Determine the (X, Y) coordinate at the center of the cell enclosing the given text.  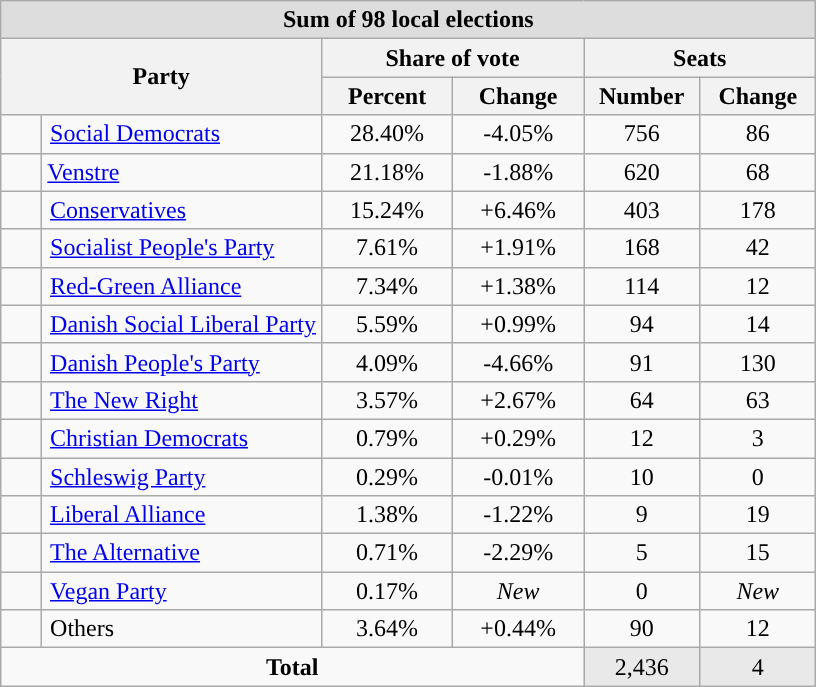
Others (182, 629)
64 (642, 400)
Party (162, 77)
-1.88% (518, 172)
Danish Social Liberal Party (182, 324)
5.59% (388, 324)
Christian Democrats (182, 438)
Total (292, 667)
Schleswig Party (182, 477)
114 (642, 286)
-2.29% (518, 553)
The New Right (182, 400)
620 (642, 172)
-4.66% (518, 362)
19 (758, 515)
63 (758, 400)
5 (642, 553)
86 (758, 134)
+0.29% (518, 438)
The Alternative (182, 553)
14 (758, 324)
91 (642, 362)
21.18% (388, 172)
Number (642, 96)
+2.67% (518, 400)
42 (758, 248)
Seats (700, 58)
+1.38% (518, 286)
+6.46% (518, 210)
Social Democrats (182, 134)
-4.05% (518, 134)
15 (758, 553)
4.09% (388, 362)
4 (758, 667)
168 (642, 248)
-1.22% (518, 515)
2,436 (642, 667)
+1.91% (518, 248)
Percent (388, 96)
90 (642, 629)
7.61% (388, 248)
94 (642, 324)
756 (642, 134)
Liberal Alliance (182, 515)
0.29% (388, 477)
178 (758, 210)
Sum of 98 local elections (408, 20)
3.57% (388, 400)
3 (758, 438)
Vegan Party (182, 591)
0.71% (388, 553)
0.17% (388, 591)
0.79% (388, 438)
-0.01% (518, 477)
+0.44% (518, 629)
9 (642, 515)
130 (758, 362)
1.38% (388, 515)
10 (642, 477)
68 (758, 172)
Share of vote (453, 58)
+0.99% (518, 324)
7.34% (388, 286)
3.64% (388, 629)
Danish People's Party (182, 362)
Conservatives (182, 210)
403 (642, 210)
Venstre (182, 172)
28.40% (388, 134)
15.24% (388, 210)
Red-Green Alliance (182, 286)
Socialist People's Party (182, 248)
